Provide the [x, y] coordinate of the cell's center where the given text is located.  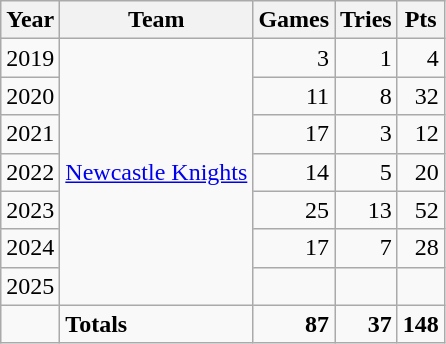
28 [420, 248]
2020 [30, 96]
Team [156, 20]
Games [294, 20]
2025 [30, 286]
Totals [156, 324]
2023 [30, 210]
25 [294, 210]
87 [294, 324]
2019 [30, 58]
37 [366, 324]
20 [420, 172]
Pts [420, 20]
2022 [30, 172]
Year [30, 20]
32 [420, 96]
52 [420, 210]
14 [294, 172]
12 [420, 134]
1 [366, 58]
5 [366, 172]
2024 [30, 248]
8 [366, 96]
Tries [366, 20]
7 [366, 248]
4 [420, 58]
11 [294, 96]
148 [420, 324]
13 [366, 210]
Newcastle Knights [156, 172]
2021 [30, 134]
